Search for the cell housing the specified text and yield its (X, Y) center coordinate. 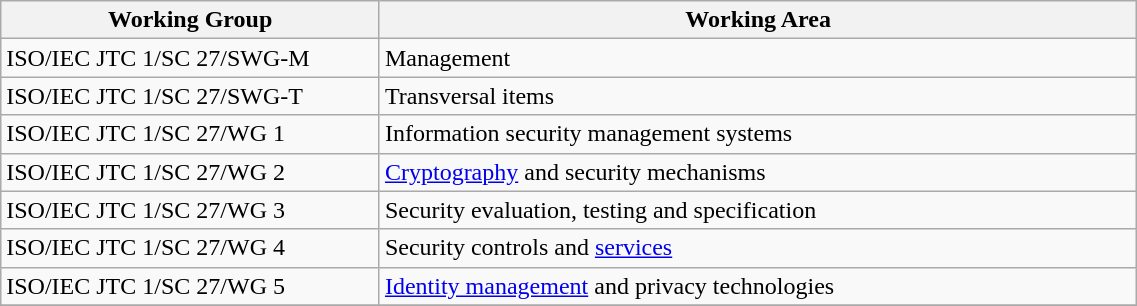
Information security management systems (758, 134)
ISO/IEC JTC 1/SC 27/WG 2 (190, 172)
Security controls and services (758, 248)
Cryptography and security mechanisms (758, 172)
Security evaluation, testing and specification (758, 210)
ISO/IEC JTC 1/SC 27/WG 4 (190, 248)
ISO/IEC JTC 1/SC 27/SWG-T (190, 96)
ISO/IEC JTC 1/SC 27/SWG-M (190, 58)
Working Group (190, 20)
ISO/IEC JTC 1/SC 27/WG 1 (190, 134)
ISO/IEC JTC 1/SC 27/WG 5 (190, 286)
Working Area (758, 20)
Transversal items (758, 96)
Identity management and privacy technologies (758, 286)
Management (758, 58)
ISO/IEC JTC 1/SC 27/WG 3 (190, 210)
